Locate the cell with the specified text and output its [X, Y] center coordinate. 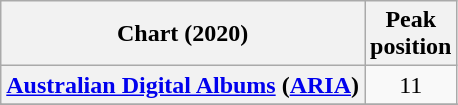
Chart (2020) [183, 34]
Australian Digital Albums (ARIA) [183, 85]
Peakposition [411, 34]
11 [411, 85]
